Detect which cell encompasses the target text, then output its [x, y] center coordinate. 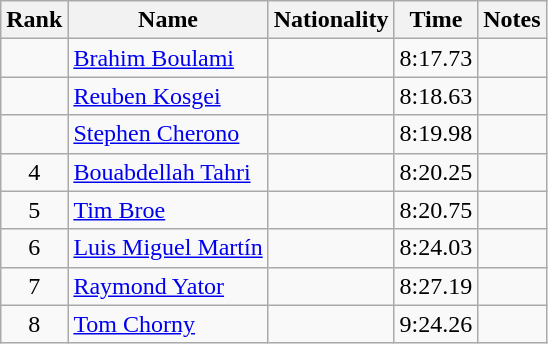
Rank [34, 20]
4 [34, 172]
6 [34, 248]
7 [34, 286]
Tim Broe [168, 210]
8:19.98 [436, 134]
Raymond Yator [168, 286]
Reuben Kosgei [168, 96]
8:18.63 [436, 96]
Time [436, 20]
8:20.75 [436, 210]
Luis Miguel Martín [168, 248]
Tom Chorny [168, 324]
8:17.73 [436, 58]
5 [34, 210]
9:24.26 [436, 324]
Bouabdellah Tahri [168, 172]
8:20.25 [436, 172]
Notes [512, 20]
8:24.03 [436, 248]
8 [34, 324]
Name [168, 20]
8:27.19 [436, 286]
Brahim Boulami [168, 58]
Stephen Cherono [168, 134]
Nationality [331, 20]
